Find where the given text appears and provide that cell's center as [x, y] coordinate. 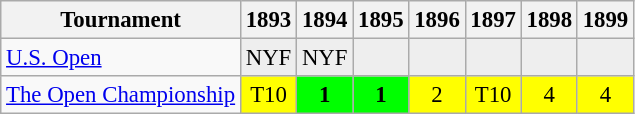
U.S. Open [121, 58]
1898 [549, 20]
The Open Championship [121, 95]
1894 [325, 20]
1893 [268, 20]
1896 [437, 20]
Tournament [121, 20]
2 [437, 95]
1897 [493, 20]
1895 [381, 20]
1899 [605, 20]
